Locate the cell with the specified text and output its [x, y] center coordinate. 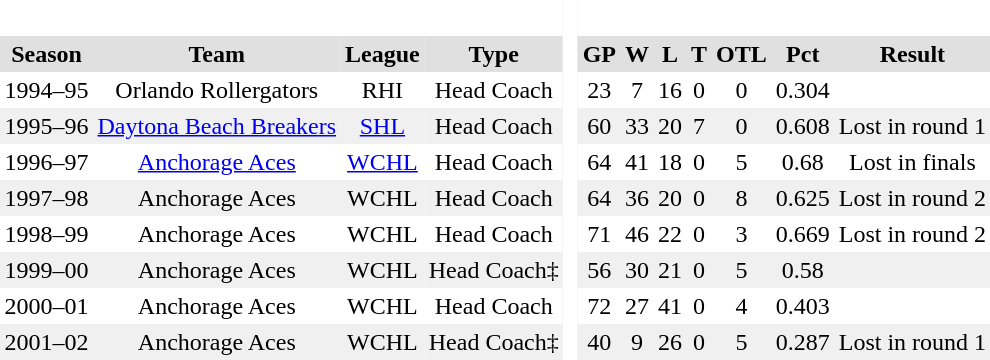
Lost in finals [912, 162]
9 [638, 342]
40 [599, 342]
RHI [383, 90]
22 [670, 234]
GP [599, 54]
27 [638, 306]
33 [638, 126]
0.669 [802, 234]
71 [599, 234]
36 [638, 198]
League [383, 54]
56 [599, 270]
Team [217, 54]
0.68 [802, 162]
0.304 [802, 90]
21 [670, 270]
2000–01 [46, 306]
0.625 [802, 198]
0.608 [802, 126]
Pct [802, 54]
W [638, 54]
72 [599, 306]
OTL [742, 54]
Season [46, 54]
0.58 [802, 270]
1997–98 [46, 198]
Orlando Rollergators [217, 90]
1995–96 [46, 126]
0.287 [802, 342]
8 [742, 198]
26 [670, 342]
16 [670, 90]
L [670, 54]
SHL [383, 126]
60 [599, 126]
23 [599, 90]
T [700, 54]
Result [912, 54]
4 [742, 306]
Type [494, 54]
1994–95 [46, 90]
2001–02 [46, 342]
1996–97 [46, 162]
1999–00 [46, 270]
Daytona Beach Breakers [217, 126]
1998–99 [46, 234]
30 [638, 270]
18 [670, 162]
46 [638, 234]
0.403 [802, 306]
3 [742, 234]
